Locate the cell with the specified text and output its (X, Y) center coordinate. 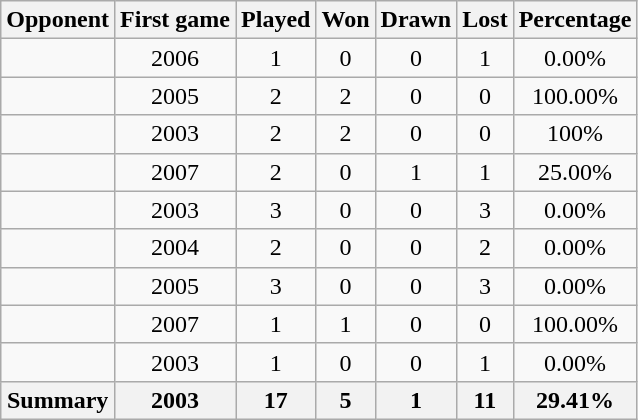
Played (276, 20)
Opponent (58, 20)
Percentage (575, 20)
5 (346, 400)
Drawn (416, 20)
Summary (58, 400)
2006 (176, 58)
17 (276, 400)
25.00% (575, 172)
100% (575, 134)
First game (176, 20)
29.41% (575, 400)
Won (346, 20)
Lost (485, 20)
11 (485, 400)
2004 (176, 248)
